Determine the (X, Y) coordinate at the center of the cell enclosing the given text.  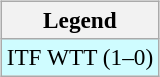
Legend (80, 20)
ITF WTT (1–0) (80, 57)
